Determine the (x, y) coordinate at the center of the cell enclosing the given text.  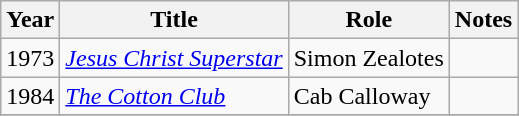
1984 (30, 96)
Simon Zealotes (368, 58)
Year (30, 20)
Notes (483, 20)
Jesus Christ Superstar (174, 58)
1973 (30, 58)
The Cotton Club (174, 96)
Cab Calloway (368, 96)
Title (174, 20)
Role (368, 20)
